Identify which cell holds the provided text, then report its [X, Y] central coordinate. 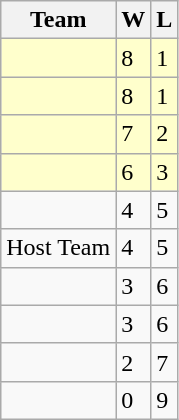
W [134, 20]
9 [164, 400]
Host Team [58, 248]
Team [58, 20]
L [164, 20]
0 [134, 400]
